Find where the given text appears and provide that cell's center as (X, Y) coordinate. 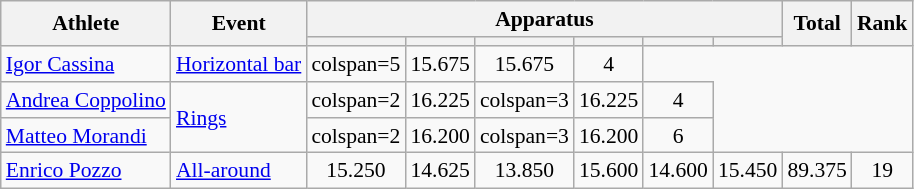
15.600 (608, 171)
Igor Cassina (86, 64)
14.600 (678, 171)
19 (882, 171)
Rank (882, 24)
14.625 (440, 171)
Horizontal bar (238, 64)
Matteo Morandi (86, 136)
Athlete (86, 24)
13.850 (524, 171)
Total (816, 24)
All-around (238, 171)
89.375 (816, 171)
15.450 (748, 171)
15.250 (356, 171)
Event (238, 24)
Apparatus (544, 19)
Andrea Coppolino (86, 100)
Rings (238, 118)
colspan=5 (356, 64)
Enrico Pozzo (86, 171)
6 (678, 136)
